Output the [X, Y] coordinate of the center of the cell containing the given text.  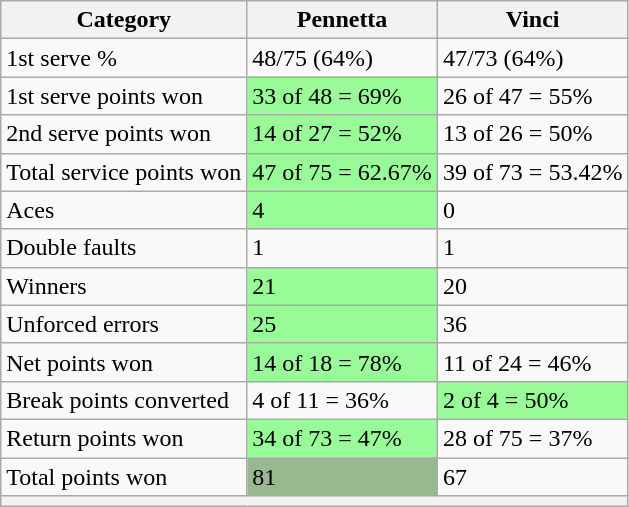
13 of 26 = 50% [532, 134]
Aces [124, 210]
Break points converted [124, 400]
28 of 75 = 37% [532, 438]
0 [532, 210]
20 [532, 286]
14 of 18 = 78% [342, 362]
25 [342, 324]
Category [124, 20]
47 of 75 = 62.67% [342, 172]
Pennetta [342, 20]
2 of 4 = 50% [532, 400]
47/73 (64%) [532, 58]
Total points won [124, 477]
Double faults [124, 248]
2nd serve points won [124, 134]
Total service points won [124, 172]
21 [342, 286]
1st serve points won [124, 96]
67 [532, 477]
Winners [124, 286]
Unforced errors [124, 324]
4 [342, 210]
Net points won [124, 362]
48/75 (64%) [342, 58]
34 of 73 = 47% [342, 438]
1st serve % [124, 58]
4 of 11 = 36% [342, 400]
Vinci [532, 20]
14 of 27 = 52% [342, 134]
36 [532, 324]
Return points won [124, 438]
11 of 24 = 46% [532, 362]
26 of 47 = 55% [532, 96]
81 [342, 477]
33 of 48 = 69% [342, 96]
39 of 73 = 53.42% [532, 172]
